Identify which cell holds the provided text, then report its [X, Y] central coordinate. 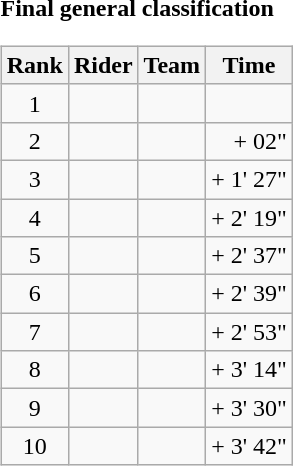
+ 1' 27" [250, 179]
+ 2' 37" [250, 256]
Rank [34, 65]
+ 3' 30" [250, 408]
7 [34, 332]
+ 3' 42" [250, 446]
4 [34, 217]
3 [34, 179]
+ 02" [250, 141]
+ 2' 39" [250, 294]
10 [34, 446]
Team [172, 65]
1 [34, 103]
2 [34, 141]
9 [34, 408]
6 [34, 294]
Time [250, 65]
8 [34, 370]
Rider [103, 65]
5 [34, 256]
+ 2' 19" [250, 217]
+ 3' 14" [250, 370]
+ 2' 53" [250, 332]
